Scan for the cell matching the given text and deliver its [x, y] coordinate at center. 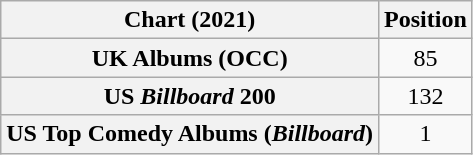
US Billboard 200 [190, 96]
Chart (2021) [190, 20]
132 [426, 96]
85 [426, 58]
Position [426, 20]
1 [426, 134]
US Top Comedy Albums (Billboard) [190, 134]
UK Albums (OCC) [190, 58]
